Determine the (x, y) coordinate at the center of the cell enclosing the given text.  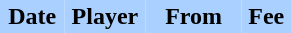
Player (106, 16)
From (194, 16)
Fee (266, 16)
Date (32, 16)
